Find where the given text appears and provide that cell's center as [X, Y] coordinate. 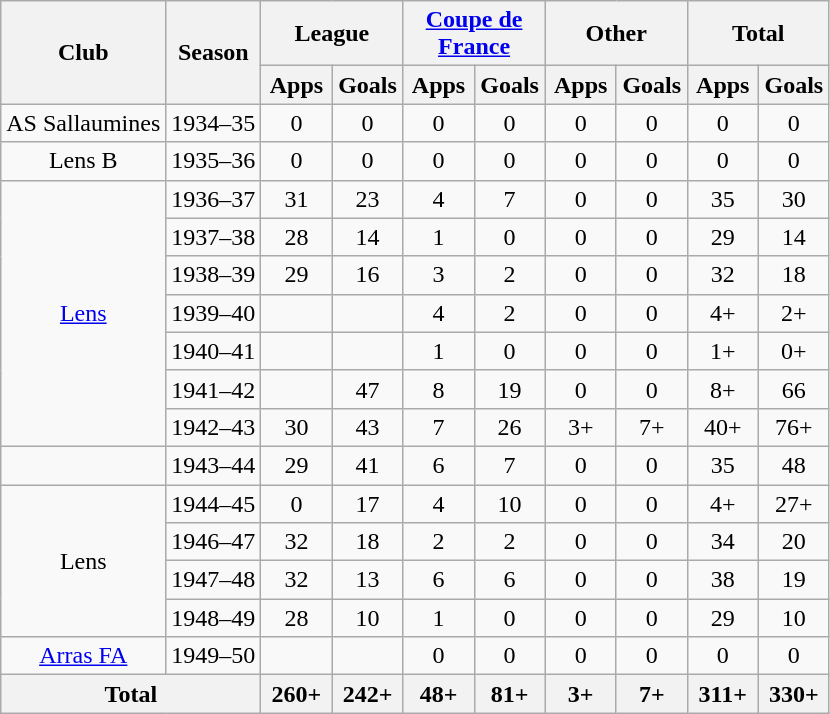
26 [510, 427]
1941–42 [214, 389]
1934–35 [214, 123]
330+ [794, 694]
Other [616, 34]
1938–39 [214, 275]
1+ [722, 351]
1939–40 [214, 313]
1944–45 [214, 503]
242+ [368, 694]
1942–43 [214, 427]
1940–41 [214, 351]
66 [794, 389]
8+ [722, 389]
AS Sallaumines [84, 123]
311+ [722, 694]
38 [722, 580]
1948–49 [214, 618]
17 [368, 503]
1943–44 [214, 465]
8 [438, 389]
1937–38 [214, 237]
1935–36 [214, 161]
3 [438, 275]
260+ [296, 694]
0+ [794, 351]
27+ [794, 503]
31 [296, 199]
16 [368, 275]
43 [368, 427]
47 [368, 389]
76+ [794, 427]
League [332, 34]
Season [214, 52]
81+ [510, 694]
48 [794, 465]
23 [368, 199]
1947–48 [214, 580]
48+ [438, 694]
Arras FA [84, 656]
Coupe de France [474, 34]
40+ [722, 427]
41 [368, 465]
Lens B [84, 161]
13 [368, 580]
1949–50 [214, 656]
34 [722, 542]
20 [794, 542]
2+ [794, 313]
1946–47 [214, 542]
1936–37 [214, 199]
Club [84, 52]
